From the cell containing the given text, extract its center point as (x, y) coordinate. 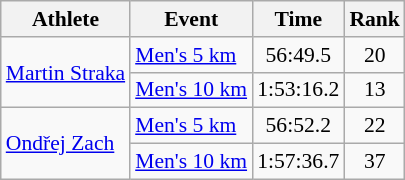
Ondřej Zach (66, 144)
Event (191, 19)
Time (298, 19)
13 (374, 90)
56:52.2 (298, 126)
Rank (374, 19)
37 (374, 162)
1:57:36.7 (298, 162)
Athlete (66, 19)
22 (374, 126)
1:53:16.2 (298, 90)
20 (374, 55)
Martin Straka (66, 72)
56:49.5 (298, 55)
